Detect which cell encompasses the target text, then output its (X, Y) center coordinate. 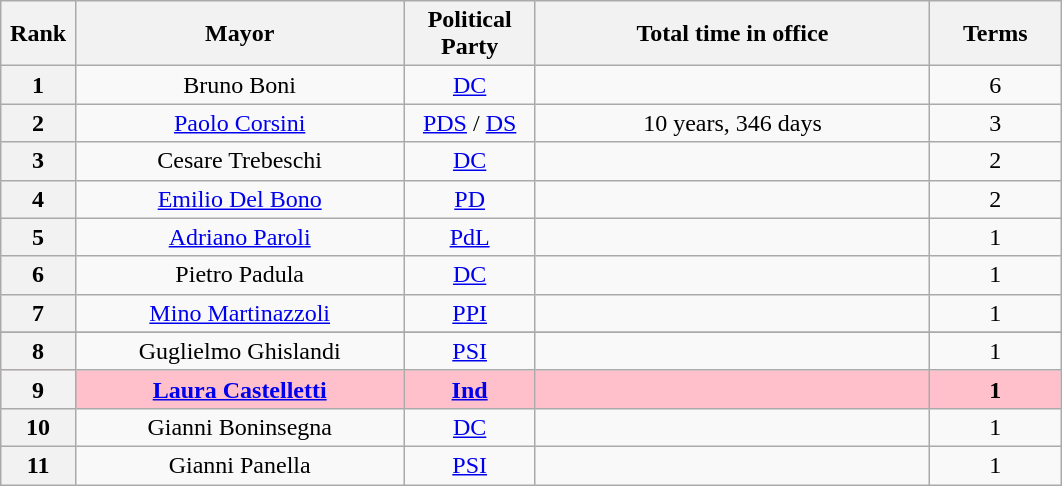
Laura Castelletti (239, 389)
10 years, 346 days (732, 123)
Political Party (470, 34)
PDS / DS (470, 123)
Gianni Panella (239, 465)
4 (38, 199)
Mino Martinazzoli (239, 313)
Paolo Corsini (239, 123)
PPI (470, 313)
Adriano Paroli (239, 237)
Emilio Del Bono (239, 199)
Guglielmo Ghislandi (239, 351)
9 (38, 389)
Terms (996, 34)
Rank (38, 34)
11 (38, 465)
Ind (470, 389)
8 (38, 351)
Pietro Padula (239, 275)
Total time in office (732, 34)
Gianni Boninsegna (239, 427)
PdL (470, 237)
PD (470, 199)
Bruno Boni (239, 85)
10 (38, 427)
7 (38, 313)
5 (38, 237)
Cesare Trebeschi (239, 161)
Mayor (239, 34)
